Capture the cell that displays the provided text and extract its (x, y) central coordinate. 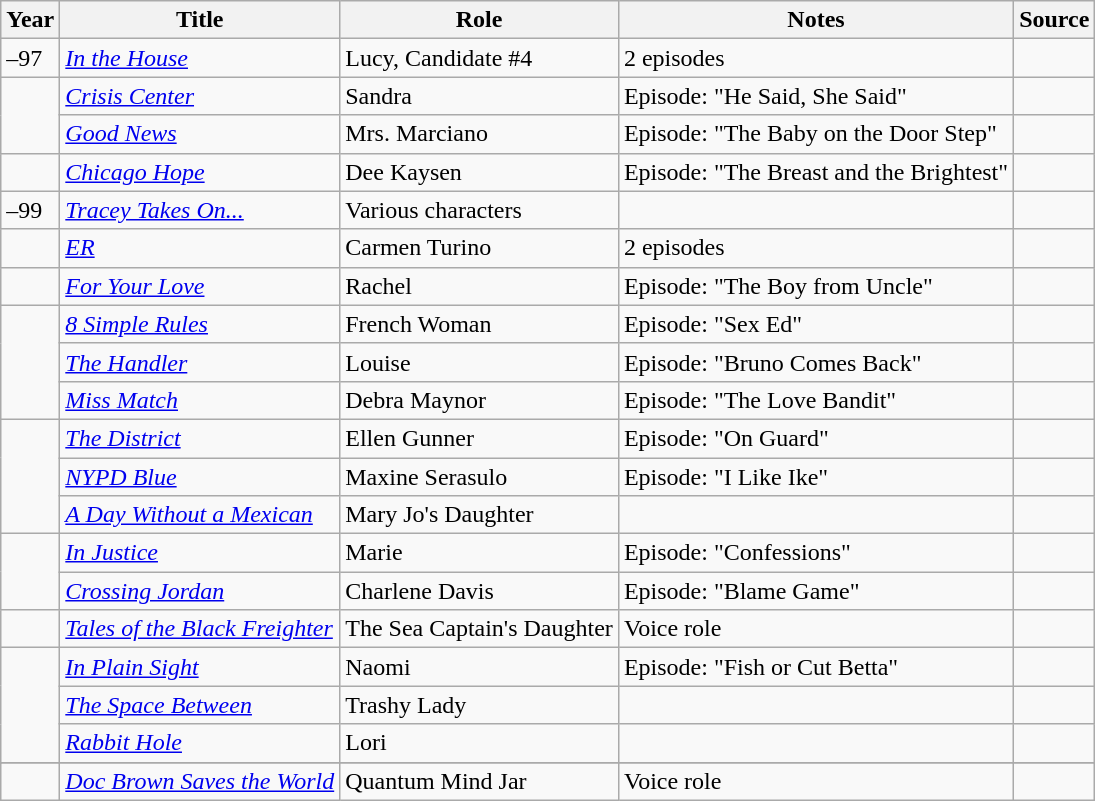
In the House (200, 58)
Year (30, 20)
Good News (200, 134)
Title (200, 20)
Marie (480, 553)
Trashy Lady (480, 705)
Mary Jo's Daughter (480, 515)
Sandra (480, 96)
Episode: "Sex Ed" (816, 324)
Lori (480, 743)
The Handler (200, 362)
Episode: "The Love Bandit" (816, 400)
–97 (30, 58)
Episode: "Blame Game" (816, 591)
Role (480, 20)
–99 (30, 210)
Quantum Mind Jar (480, 781)
Rabbit Hole (200, 743)
Episode: "The Baby on the Door Step" (816, 134)
Crisis Center (200, 96)
Mrs. Marciano (480, 134)
Tracey Takes On... (200, 210)
Episode: "The Boy from Uncle" (816, 286)
Episode: "Confessions" (816, 553)
Doc Brown Saves the World (200, 781)
Dee Kaysen (480, 172)
Crossing Jordan (200, 591)
For Your Love (200, 286)
Source (1054, 20)
Maxine Serasulo (480, 477)
In Plain Sight (200, 667)
Episode: "Fish or Cut Betta" (816, 667)
Episode: "The Breast and the Brightest" (816, 172)
Chicago Hope (200, 172)
Episode: "I Like Ike" (816, 477)
In Justice (200, 553)
Episode: "He Said, She Said" (816, 96)
NYPD Blue (200, 477)
Various characters (480, 210)
Ellen Gunner (480, 438)
Episode: "Bruno Comes Back" (816, 362)
Naomi (480, 667)
Rachel (480, 286)
Notes (816, 20)
Lucy, Candidate #4 (480, 58)
8 Simple Rules (200, 324)
The District (200, 438)
Tales of the Black Freighter (200, 629)
Carmen Turino (480, 248)
Debra Maynor (480, 400)
The Space Between (200, 705)
Charlene Davis (480, 591)
The Sea Captain's Daughter (480, 629)
French Woman (480, 324)
Episode: "On Guard" (816, 438)
Miss Match (200, 400)
A Day Without a Mexican (200, 515)
ER (200, 248)
Louise (480, 362)
